From the cell containing the given text, extract its center point as (X, Y) coordinate. 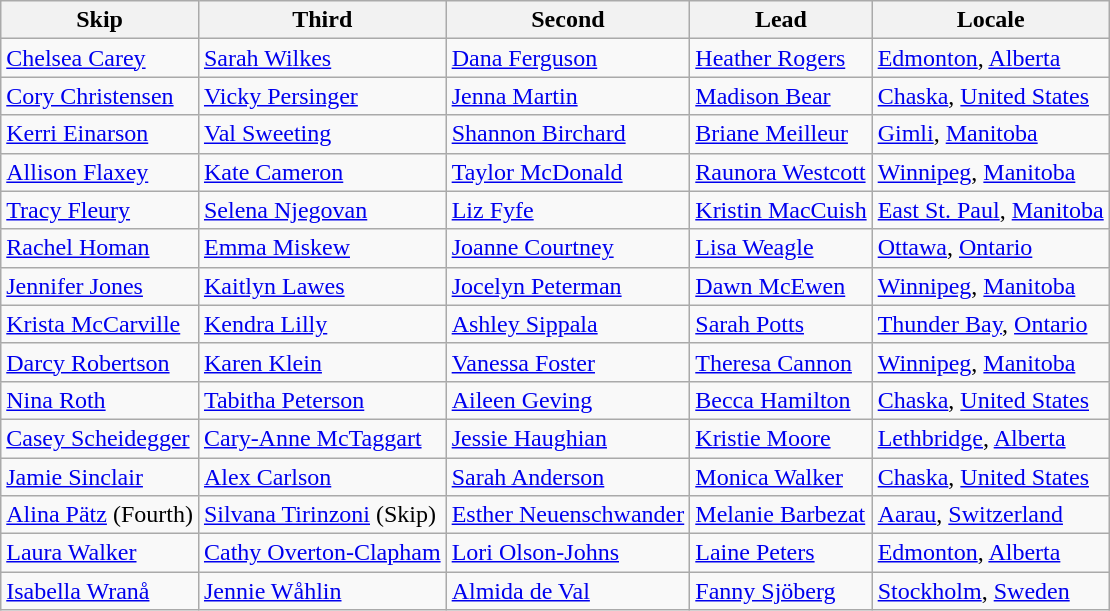
Kendra Lilly (322, 324)
Heather Rogers (781, 58)
Esther Neuenschwander (568, 515)
Lori Olson-Johns (568, 553)
Aileen Geving (568, 400)
Jenna Martin (568, 96)
Darcy Robertson (100, 362)
Liz Fyfe (568, 210)
Almida de Val (568, 591)
Sarah Anderson (568, 477)
Nina Roth (100, 400)
Ottawa, Ontario (990, 248)
Rachel Homan (100, 248)
Jessie Haughian (568, 438)
Joanne Courtney (568, 248)
Val Sweeting (322, 134)
Briane Meilleur (781, 134)
Madison Bear (781, 96)
Kerri Einarson (100, 134)
Kristie Moore (781, 438)
Sarah Wilkes (322, 58)
Theresa Cannon (781, 362)
Allison Flaxey (100, 172)
Fanny Sjöberg (781, 591)
Vicky Persinger (322, 96)
Laine Peters (781, 553)
Jocelyn Peterman (568, 286)
Cathy Overton-Clapham (322, 553)
Ashley Sippala (568, 324)
Krista McCarville (100, 324)
Alina Pätz (Fourth) (100, 515)
Monica Walker (781, 477)
Chelsea Carey (100, 58)
Sarah Potts (781, 324)
Dana Ferguson (568, 58)
Third (322, 20)
Lethbridge, Alberta (990, 438)
Laura Walker (100, 553)
Second (568, 20)
Vanessa Foster (568, 362)
Isabella Wranå (100, 591)
Aarau, Switzerland (990, 515)
Becca Hamilton (781, 400)
Karen Klein (322, 362)
Skip (100, 20)
Stockholm, Sweden (990, 591)
Taylor McDonald (568, 172)
Jennifer Jones (100, 286)
Jennie Wåhlin (322, 591)
Alex Carlson (322, 477)
Kate Cameron (322, 172)
Gimli, Manitoba (990, 134)
Thunder Bay, Ontario (990, 324)
Cary-Anne McTaggart (322, 438)
Lisa Weagle (781, 248)
Lead (781, 20)
Silvana Tirinzoni (Skip) (322, 515)
East St. Paul, Manitoba (990, 210)
Tabitha Peterson (322, 400)
Cory Christensen (100, 96)
Raunora Westcott (781, 172)
Dawn McEwen (781, 286)
Emma Miskew (322, 248)
Melanie Barbezat (781, 515)
Shannon Birchard (568, 134)
Kaitlyn Lawes (322, 286)
Jamie Sinclair (100, 477)
Selena Njegovan (322, 210)
Kristin MacCuish (781, 210)
Casey Scheidegger (100, 438)
Tracy Fleury (100, 210)
Locale (990, 20)
